Find where the given text appears and provide that cell's center as (x, y) coordinate. 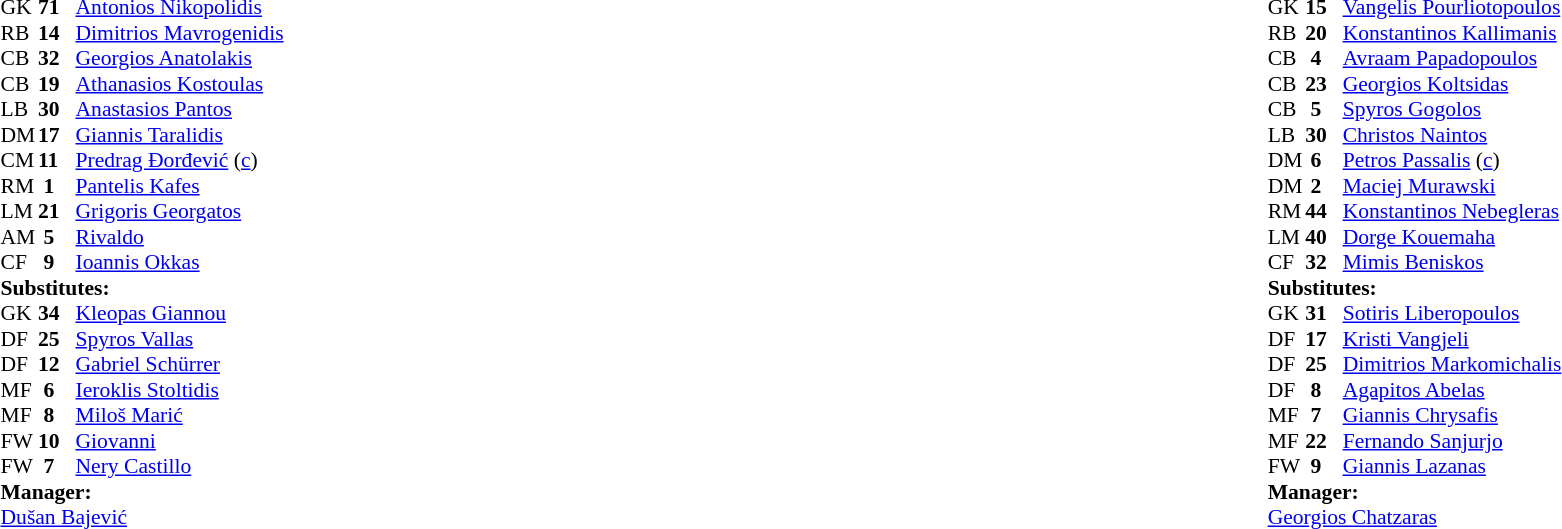
Agapitos Abelas (1452, 390)
22 (1324, 441)
Dimitrios Markomichalis (1452, 365)
21 (57, 211)
Grigoris Georgatos (180, 211)
Anastasios Pantos (180, 109)
44 (1324, 211)
CM (19, 161)
Kristi Vangjeli (1452, 339)
Sotiris Liberopoulos (1452, 313)
Maciej Murawski (1452, 186)
19 (57, 84)
Giannis Taralidis (180, 135)
Gabriel Schürrer (180, 365)
Georgios Anatolakis (180, 59)
Giannis Chrysafis (1452, 415)
Konstantinos Nebegleras (1452, 211)
Christos Naintos (1452, 135)
Rivaldo (180, 237)
31 (1324, 313)
Nery Castillo (180, 467)
2 (1324, 186)
Dorge Kouemaha (1452, 237)
11 (57, 161)
Ieroklis Stoltidis (180, 390)
Petros Passalis (c) (1452, 161)
Giovanni (180, 441)
Konstantinos Kallimanis (1452, 33)
12 (57, 365)
Fernando Sanjurjo (1452, 441)
4 (1324, 59)
Pantelis Kafes (180, 186)
34 (57, 313)
Dimitrios Mavrogenidis (180, 33)
40 (1324, 237)
AM (19, 237)
Predrag Đorđević (c) (180, 161)
Kleopas Giannou (180, 313)
20 (1324, 33)
Spyros Vallas (180, 339)
Spyros Gogolos (1452, 109)
23 (1324, 84)
Athanasios Kostoulas (180, 84)
Mimis Beniskos (1452, 263)
Ioannis Okkas (180, 263)
Miloš Marić (180, 415)
14 (57, 33)
1 (57, 186)
Avraam Papadopoulos (1452, 59)
10 (57, 441)
Georgios Koltsidas (1452, 84)
Giannis Lazanas (1452, 467)
